Identify which cell holds the provided text, then report its (x, y) central coordinate. 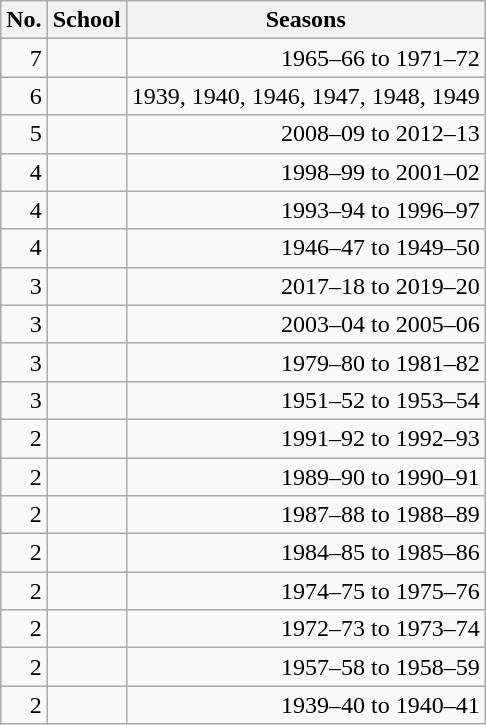
2017–18 to 2019–20 (306, 286)
2008–09 to 2012–13 (306, 134)
7 (24, 58)
School (86, 20)
1951–52 to 1953–54 (306, 400)
1946–47 to 1949–50 (306, 248)
1939–40 to 1940–41 (306, 705)
1984–85 to 1985–86 (306, 553)
2003–04 to 2005–06 (306, 324)
1991–92 to 1992–93 (306, 438)
1993–94 to 1996–97 (306, 210)
Seasons (306, 20)
1957–58 to 1958–59 (306, 667)
1998–99 to 2001–02 (306, 172)
1974–75 to 1975–76 (306, 591)
1939, 1940, 1946, 1947, 1948, 1949 (306, 96)
No. (24, 20)
1987–88 to 1988–89 (306, 515)
1979–80 to 1981–82 (306, 362)
5 (24, 134)
6 (24, 96)
1965–66 to 1971–72 (306, 58)
1989–90 to 1990–91 (306, 477)
1972–73 to 1973–74 (306, 629)
